Pinpoint the cell where the given text exists, returning its [X, Y] midpoint coordinate. 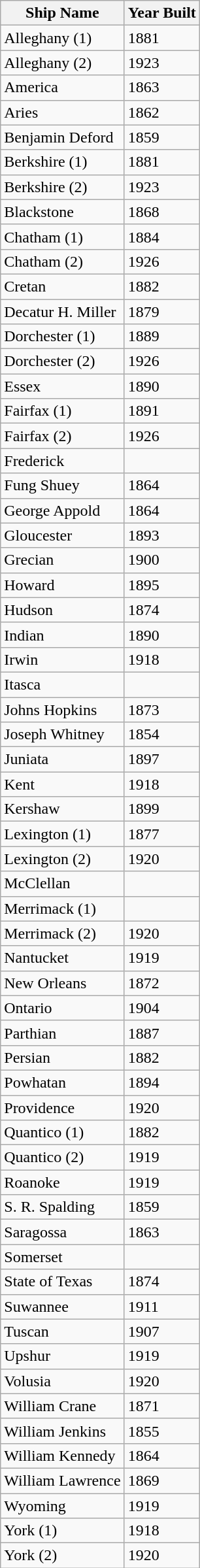
Wyoming [63, 1505]
William Kennedy [63, 1456]
William Lawrence [63, 1480]
Alleghany (1) [63, 38]
Somerset [63, 1257]
1900 [162, 560]
Gloucester [63, 535]
Fairfax (1) [63, 411]
Howard [63, 585]
Tuscan [63, 1331]
Kent [63, 784]
Decatur H. Miller [63, 312]
Nantucket [63, 958]
Frederick [63, 461]
George Appold [63, 510]
1904 [162, 1008]
Suwannee [63, 1307]
New Orleans [63, 983]
Powhatan [63, 1082]
Merrimack (2) [63, 933]
1871 [162, 1406]
1869 [162, 1480]
1879 [162, 312]
William Jenkins [63, 1431]
Hudson [63, 610]
State of Texas [63, 1282]
Upshur [63, 1356]
Fung Shuey [63, 486]
Quantico (2) [63, 1158]
Blackstone [63, 212]
Cretan [63, 286]
Grecian [63, 560]
1894 [162, 1082]
1911 [162, 1307]
Aries [63, 112]
Essex [63, 386]
1891 [162, 411]
York (2) [63, 1556]
1907 [162, 1331]
1854 [162, 735]
Dorchester (1) [63, 337]
1872 [162, 983]
Ship Name [63, 13]
Indian [63, 635]
Benjamin Deford [63, 137]
Fairfax (2) [63, 436]
Providence [63, 1108]
Lexington (2) [63, 859]
McClellan [63, 884]
Volusia [63, 1381]
Joseph Whitney [63, 735]
Kershaw [63, 809]
Persian [63, 1058]
Berkshire (1) [63, 162]
Dorchester (2) [63, 361]
1873 [162, 709]
Chatham (2) [63, 261]
S. R. Spalding [63, 1207]
Berkshire (2) [63, 187]
Chatham (1) [63, 237]
Parthian [63, 1033]
America [63, 88]
Roanoke [63, 1182]
1868 [162, 212]
1884 [162, 237]
Juniata [63, 759]
Itasca [63, 684]
1893 [162, 535]
Year Built [162, 13]
1855 [162, 1431]
1899 [162, 809]
Merrimack (1) [63, 909]
1887 [162, 1033]
Quantico (1) [63, 1133]
Alleghany (2) [63, 63]
1862 [162, 112]
1895 [162, 585]
Irwin [63, 659]
1897 [162, 759]
William Crane [63, 1406]
Saragossa [63, 1232]
Lexington (1) [63, 834]
Ontario [63, 1008]
1889 [162, 337]
Johns Hopkins [63, 709]
1877 [162, 834]
York (1) [63, 1531]
